Provide the [x, y] coordinate of the cell's center where the given text is located.  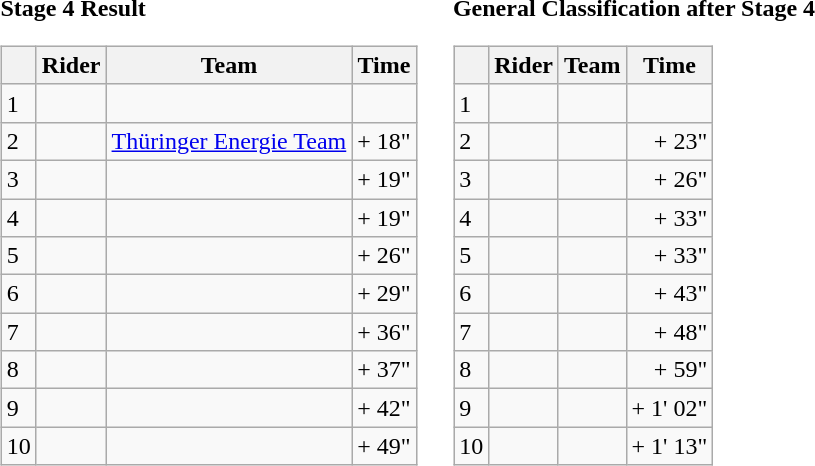
+ 42" [384, 408]
+ 23" [670, 141]
+ 37" [384, 370]
+ 48" [670, 332]
+ 43" [670, 294]
+ 1' 13" [670, 446]
+ 18" [384, 141]
+ 1' 02" [670, 408]
+ 29" [384, 294]
+ 36" [384, 332]
+ 49" [384, 446]
Thüringer Energie Team [229, 141]
+ 59" [670, 370]
